Identify which cell holds the provided text, then report its [X, Y] central coordinate. 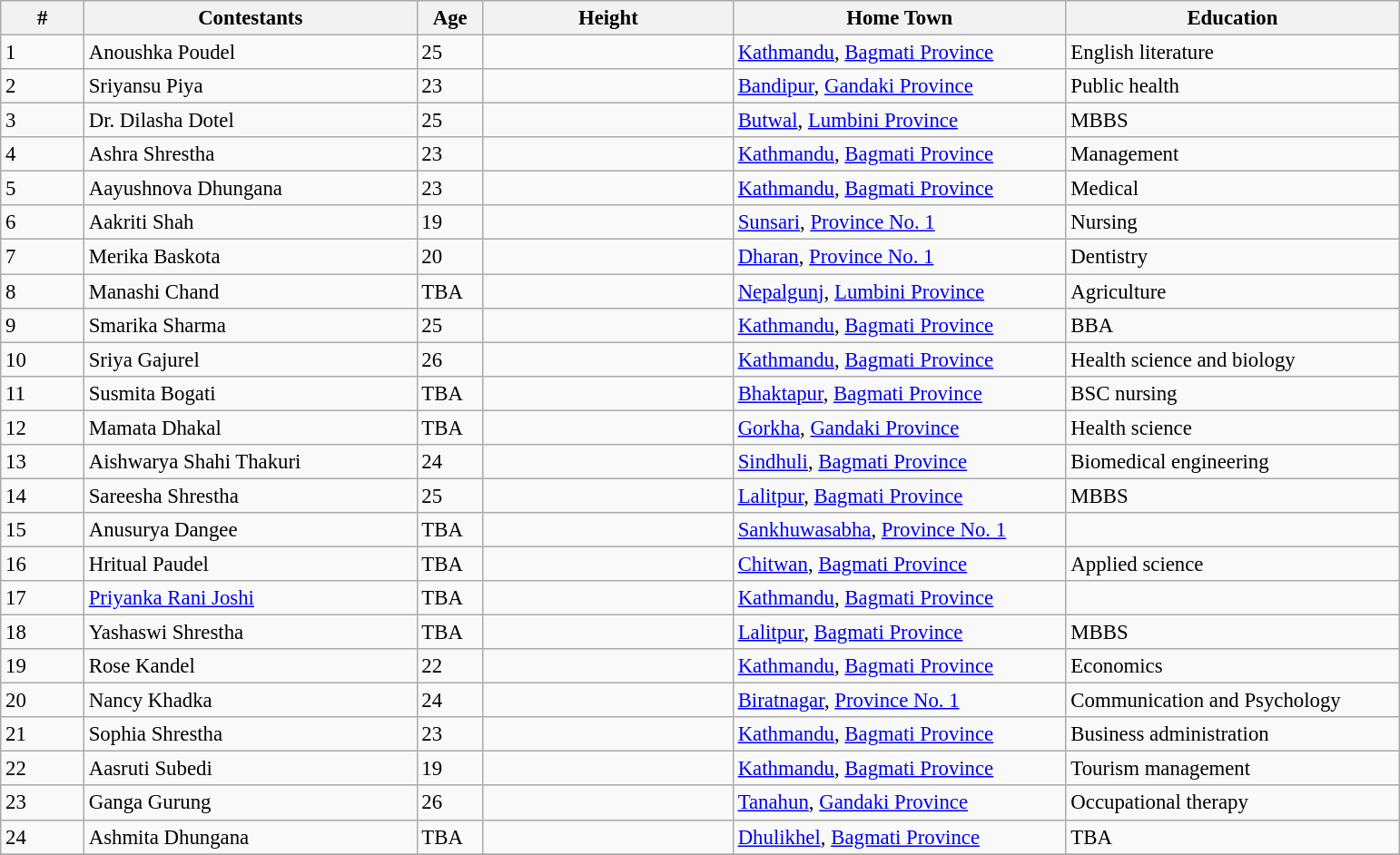
Aishwarya Shahi Thakuri [251, 462]
Anusurya Dangee [251, 530]
4 [43, 154]
9 [43, 325]
Dentistry [1233, 257]
Gorkha, Gandaki Province [899, 427]
Occupational therapy [1233, 803]
Nepalgunj, Lumbini Province [899, 291]
Health science [1233, 427]
Tourism management [1233, 769]
16 [43, 564]
Applied science [1233, 564]
15 [43, 530]
5 [43, 189]
10 [43, 359]
Bandipur, Gandaki Province [899, 86]
Nancy Khadka [251, 701]
Sriyansu Piya [251, 86]
Sankhuwasabha, Province No. 1 [899, 530]
13 [43, 462]
Sophia Shrestha [251, 734]
Business administration [1233, 734]
Smarika Sharma [251, 325]
Aasruti Subedi [251, 769]
Health science and biology [1233, 359]
Aayushnova Dhungana [251, 189]
Rose Kandel [251, 666]
Management [1233, 154]
3 [43, 121]
Dharan, Province No. 1 [899, 257]
Economics [1233, 666]
Agriculture [1233, 291]
Susmita Bogati [251, 393]
Dr. Dilasha Dotel [251, 121]
18 [43, 633]
Sareesha Shrestha [251, 496]
17 [43, 598]
Bhaktapur, Bagmati Province [899, 393]
Dhulikhel, Bagmati Province [899, 837]
Education [1233, 18]
Yashaswi Shrestha [251, 633]
English literature [1233, 53]
12 [43, 427]
Butwal, Lumbini Province [899, 121]
Nursing [1233, 222]
Hritual Paudel [251, 564]
Sindhuli, Bagmati Province [899, 462]
2 [43, 86]
Sunsari, Province No. 1 [899, 222]
Ashra Shrestha [251, 154]
Manashi Chand [251, 291]
Sriya Gajurel [251, 359]
7 [43, 257]
BSC nursing [1233, 393]
Biratnagar, Province No. 1 [899, 701]
8 [43, 291]
14 [43, 496]
Merika Baskota [251, 257]
Medical [1233, 189]
Mamata Dhakal [251, 427]
Priyanka Rani Joshi [251, 598]
Height [608, 18]
Contestants [251, 18]
6 [43, 222]
1 [43, 53]
Tanahun, Gandaki Province [899, 803]
Chitwan, Bagmati Province [899, 564]
Ganga Gurung [251, 803]
21 [43, 734]
Home Town [899, 18]
Public health [1233, 86]
Anoushka Poudel [251, 53]
11 [43, 393]
# [43, 18]
Communication and Psychology [1233, 701]
Biomedical engineering [1233, 462]
Aakriti Shah [251, 222]
Ashmita Dhungana [251, 837]
BBA [1233, 325]
Age [450, 18]
